Provide the (x, y) coordinate of the cell's center where the given text is located.  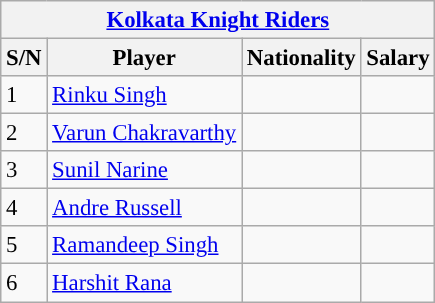
1 (24, 95)
Harshit Rana (144, 283)
Sunil Narine (144, 170)
4 (24, 208)
6 (24, 283)
Salary (398, 58)
2 (24, 133)
5 (24, 245)
Rinku Singh (144, 95)
Varun Chakravarthy (144, 133)
3 (24, 170)
Nationality (302, 58)
Ramandeep Singh (144, 245)
S/N (24, 58)
Kolkata Knight Riders (218, 20)
Player (144, 58)
Andre Russell (144, 208)
